Return the (X, Y) coordinate for the center point of the cell that contains the specified text.  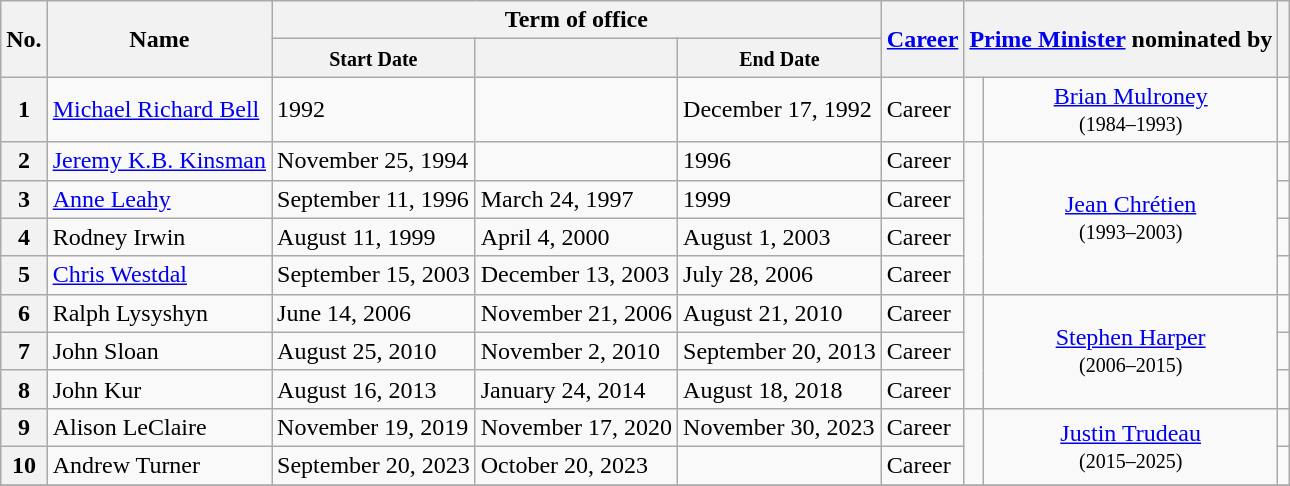
November 25, 1994 (374, 161)
10 (24, 465)
November 17, 2020 (576, 427)
Rodney Irwin (159, 237)
Alison LeClaire (159, 427)
November 30, 2023 (780, 427)
Brian Mulroney(1984–1993) (1131, 110)
Jeremy K.B. Kinsman (159, 161)
January 24, 2014 (576, 389)
9 (24, 427)
John Sloan (159, 351)
April 4, 2000 (576, 237)
Start Date (374, 58)
June 14, 2006 (374, 313)
End Date (780, 58)
March 24, 1997 (576, 199)
1 (24, 110)
Jean Chrétien(1993–2003) (1131, 218)
August 21, 2010 (780, 313)
John Kur (159, 389)
August 18, 2018 (780, 389)
6 (24, 313)
3 (24, 199)
September 20, 2023 (374, 465)
Justin Trudeau(2015–2025) (1131, 446)
November 2, 2010 (576, 351)
1992 (374, 110)
1996 (780, 161)
November 19, 2019 (374, 427)
August 11, 1999 (374, 237)
7 (24, 351)
No. (24, 39)
Stephen Harper(2006–2015) (1131, 351)
Andrew Turner (159, 465)
Anne Leahy (159, 199)
Name (159, 39)
September 11, 1996 (374, 199)
September 15, 2003 (374, 275)
November 21, 2006 (576, 313)
Term of office (577, 20)
Chris Westdal (159, 275)
5 (24, 275)
Prime Minister nominated by (1121, 39)
8 (24, 389)
4 (24, 237)
Ralph Lysyshyn (159, 313)
September 20, 2013 (780, 351)
1999 (780, 199)
2 (24, 161)
July 28, 2006 (780, 275)
December 13, 2003 (576, 275)
December 17, 1992 (780, 110)
August 16, 2013 (374, 389)
October 20, 2023 (576, 465)
August 25, 2010 (374, 351)
Michael Richard Bell (159, 110)
August 1, 2003 (780, 237)
